Return [x, y] of the center of cell containing provided text 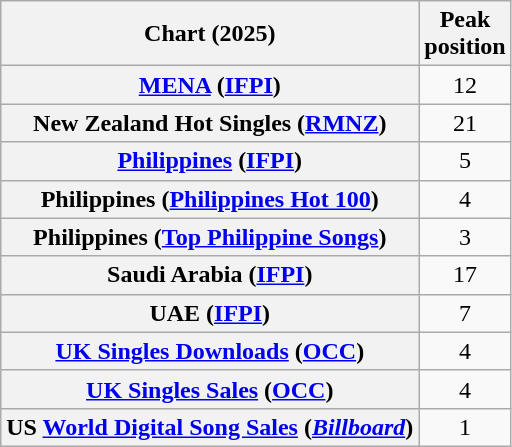
Philippines (Top Philippine Songs) [210, 237]
Philippines (IFPI) [210, 161]
Chart (2025) [210, 34]
New Zealand Hot Singles (RMNZ) [210, 123]
UK Singles Sales (OCC) [210, 389]
UAE (IFPI) [210, 313]
17 [465, 275]
7 [465, 313]
12 [465, 85]
Peakposition [465, 34]
5 [465, 161]
21 [465, 123]
3 [465, 237]
UK Singles Downloads (OCC) [210, 351]
Philippines (Philippines Hot 100) [210, 199]
MENA (IFPI) [210, 85]
1 [465, 427]
Saudi Arabia (IFPI) [210, 275]
US World Digital Song Sales (Billboard) [210, 427]
